Scan for the cell matching the given text and deliver its (x, y) coordinate at center. 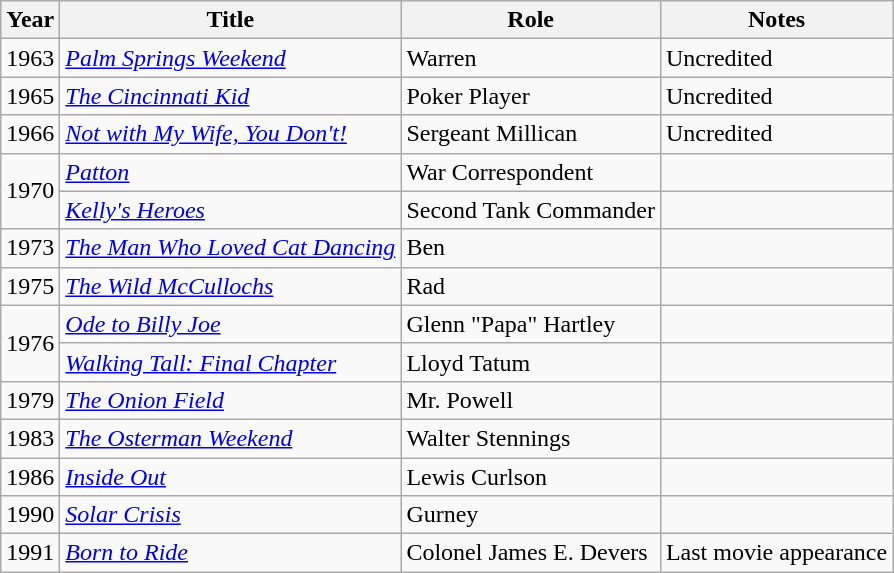
War Correspondent (531, 172)
Second Tank Commander (531, 210)
1973 (30, 248)
Notes (776, 20)
Not with My Wife, You Don't! (230, 134)
Rad (531, 286)
Solar Crisis (230, 515)
Born to Ride (230, 553)
1963 (30, 58)
Warren (531, 58)
1986 (30, 477)
The Wild McCullochs (230, 286)
The Cincinnati Kid (230, 96)
Walking Tall: Final Chapter (230, 362)
Walter Stennings (531, 438)
Colonel James E. Devers (531, 553)
Poker Player (531, 96)
Inside Out (230, 477)
Year (30, 20)
Patton (230, 172)
Title (230, 20)
1976 (30, 343)
Role (531, 20)
The Onion Field (230, 400)
1966 (30, 134)
Lewis Curlson (531, 477)
Mr. Powell (531, 400)
1979 (30, 400)
1991 (30, 553)
Ode to Billy Joe (230, 324)
Kelly's Heroes (230, 210)
Gurney (531, 515)
Sergeant Millican (531, 134)
Ben (531, 248)
1990 (30, 515)
1983 (30, 438)
1975 (30, 286)
Glenn "Papa" Hartley (531, 324)
Lloyd Tatum (531, 362)
Palm Springs Weekend (230, 58)
1970 (30, 191)
1965 (30, 96)
The Man Who Loved Cat Dancing (230, 248)
Last movie appearance (776, 553)
The Osterman Weekend (230, 438)
